For the text-containing cell, return its midpoint in (X, Y) coordinate format. 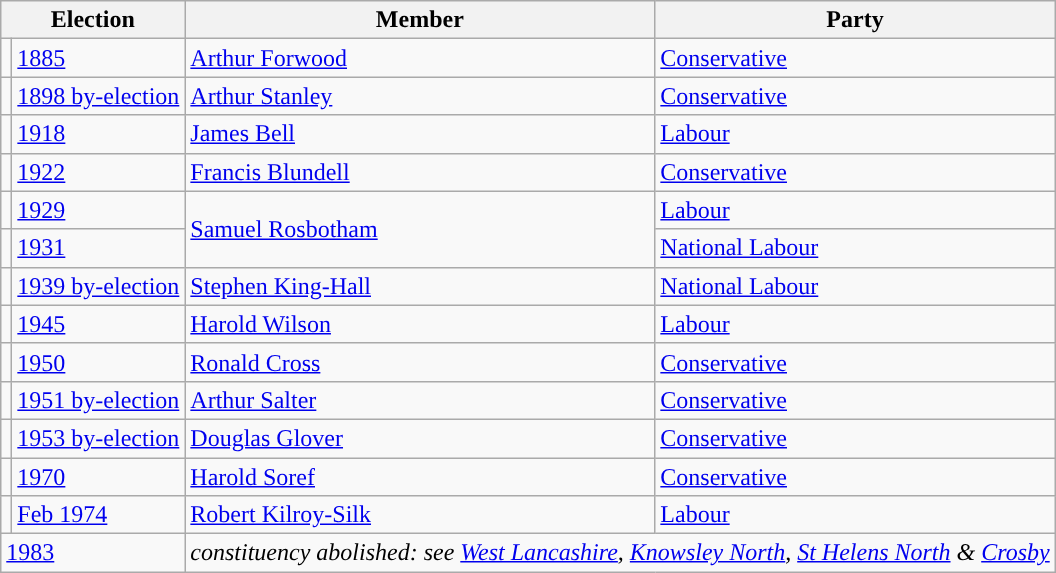
1951 by-election (98, 400)
Harold Wilson (420, 324)
Harold Soref (420, 477)
1931 (98, 248)
1950 (98, 362)
1953 by-election (98, 438)
Samuel Rosbotham (420, 229)
Ronald Cross (420, 362)
1922 (98, 172)
1945 (98, 324)
Douglas Glover (420, 438)
1918 (98, 134)
1929 (98, 210)
Feb 1974 (98, 515)
1898 by-election (98, 96)
Francis Blundell (420, 172)
Stephen King-Hall (420, 286)
1939 by-election (98, 286)
Party (855, 20)
Arthur Forwood (420, 58)
1983 (93, 553)
Arthur Stanley (420, 96)
Arthur Salter (420, 400)
Robert Kilroy-Silk (420, 515)
James Bell (420, 134)
constituency abolished: see West Lancashire, Knowsley North, St Helens North & Crosby (620, 553)
Member (420, 20)
1885 (98, 58)
Election (93, 20)
1970 (98, 477)
